Scan for the cell matching the given text and deliver its (X, Y) coordinate at center. 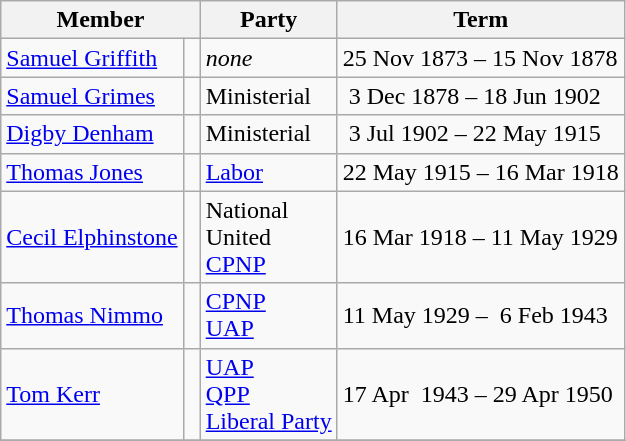
Party (268, 20)
Samuel Grimes (92, 96)
Samuel Griffith (92, 58)
National UnitedCPNP (268, 237)
Thomas Nimmo (92, 316)
16 Mar 1918 – 11 May 1929 (480, 237)
22 May 1915 – 16 Mar 1918 (480, 172)
Labor (268, 172)
25 Nov 1873 – 15 Nov 1878 (480, 58)
17 Apr 1943 – 29 Apr 1950 (480, 394)
CPNPUAP (268, 316)
Cecil Elphinstone (92, 237)
UAPQPPLiberal Party (268, 394)
none (268, 58)
3 Dec 1878 – 18 Jun 1902 (480, 96)
Thomas Jones (92, 172)
11 May 1929 – 6 Feb 1943 (480, 316)
Tom Kerr (92, 394)
Member (100, 20)
Digby Denham (92, 134)
Term (480, 20)
3 Jul 1902 – 22 May 1915 (480, 134)
